Extract the [X, Y] coordinate from the center of the cell holding the provided text.  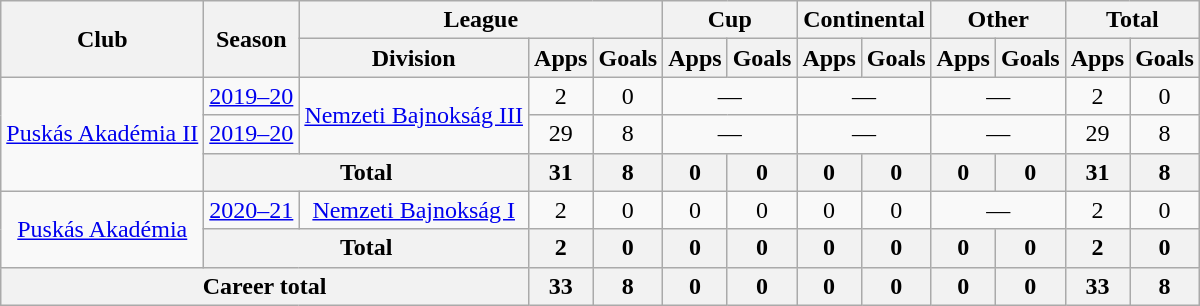
Puskás Akadémia [102, 229]
Club [102, 39]
Season [252, 39]
Nemzeti Bajnokság III [414, 115]
2020–21 [252, 210]
Puskás Akadémia II [102, 134]
Other [998, 20]
Division [414, 58]
League [481, 20]
Continental [864, 20]
Nemzeti Bajnokság I [414, 210]
Career total [265, 286]
Cup [730, 20]
